Search for the cell housing the specified text and yield its [x, y] center coordinate. 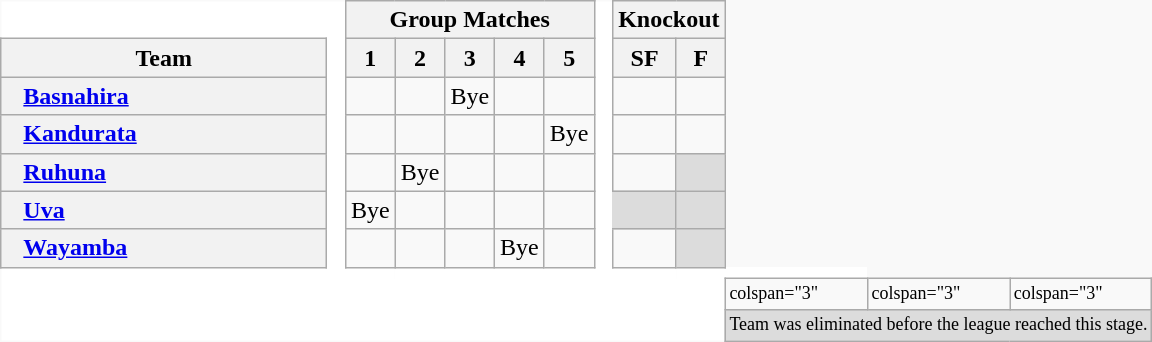
Wayamba [173, 248]
Kandurata [173, 134]
Team was eliminated before the league reached this stage. [938, 324]
F [700, 58]
2 [420, 58]
SF [645, 58]
Group Matches [470, 20]
Team [164, 58]
3 [470, 58]
Ruhuna [173, 172]
1 [370, 58]
Uva [173, 210]
4 [520, 58]
5 [569, 58]
Knockout [669, 20]
Basnahira [173, 96]
